Capture the cell that displays the provided text and extract its [x, y] central coordinate. 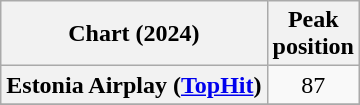
Chart (2024) [134, 34]
Estonia Airplay (TopHit) [134, 85]
87 [313, 85]
Peakposition [313, 34]
